Extract the (X, Y) coordinate from the center of the cell holding the provided text.  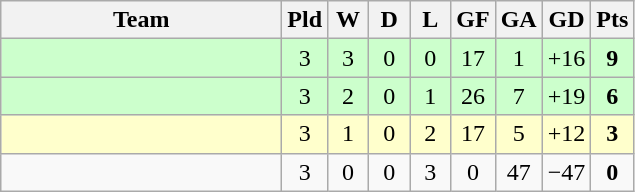
Pld (305, 20)
GA (518, 20)
+12 (566, 134)
+19 (566, 96)
L (430, 20)
6 (612, 96)
Pts (612, 20)
GF (473, 20)
−47 (566, 172)
26 (473, 96)
5 (518, 134)
7 (518, 96)
D (390, 20)
+16 (566, 58)
GD (566, 20)
Team (142, 20)
9 (612, 58)
47 (518, 172)
W (348, 20)
